Identify which cell holds the provided text, then report its (x, y) central coordinate. 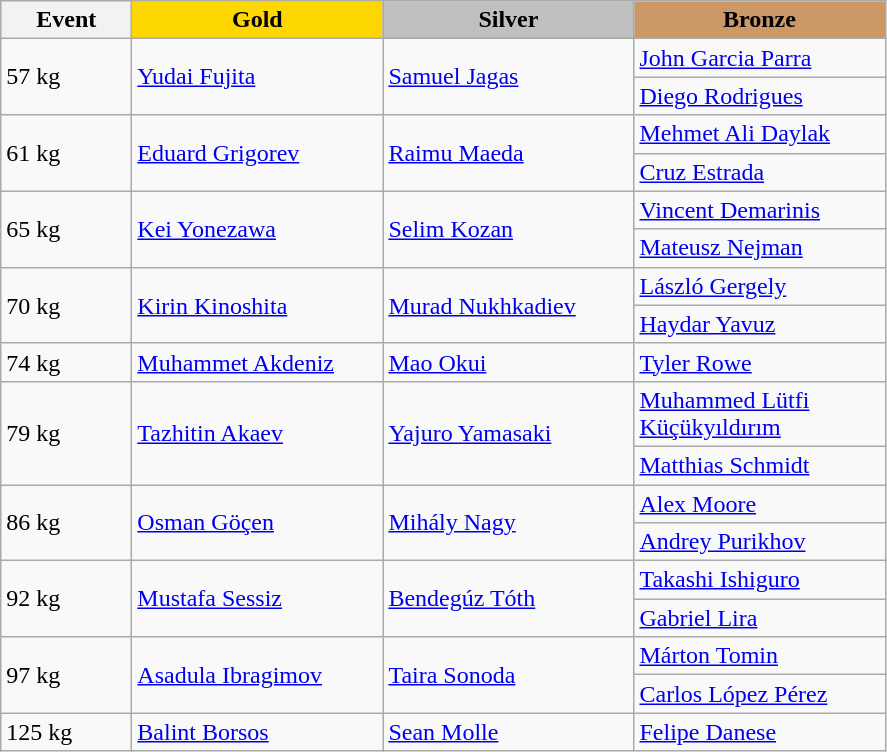
Haydar Yavuz (760, 324)
125 kg (66, 732)
Tazhitin Akaev (258, 432)
86 kg (66, 522)
Gold (258, 20)
Takashi Ishiguro (760, 580)
65 kg (66, 229)
Kei Yonezawa (258, 229)
79 kg (66, 432)
Márton Tomin (760, 656)
Alex Moore (760, 503)
92 kg (66, 599)
Sean Molle (508, 732)
Mateusz Nejman (760, 248)
57 kg (66, 77)
Kirin Kinoshita (258, 305)
Balint Borsos (258, 732)
Bendegúz Tóth (508, 599)
Event (66, 20)
61 kg (66, 153)
Mehmet Ali Daylak (760, 134)
László Gergely (760, 286)
74 kg (66, 362)
Mustafa Sessiz (258, 599)
Yudai Fujita (258, 77)
70 kg (66, 305)
Felipe Danese (760, 732)
Andrey Purikhov (760, 542)
Vincent Demarinis (760, 210)
Carlos López Pérez (760, 694)
Yajuro Yamasaki (508, 432)
Taira Sonoda (508, 675)
Raimu Maeda (508, 153)
Selim Kozan (508, 229)
Cruz Estrada (760, 172)
Mihály Nagy (508, 522)
Murad Nukhkadiev (508, 305)
Gabriel Lira (760, 618)
Eduard Grigorev (258, 153)
97 kg (66, 675)
Osman Göçen (258, 522)
Diego Rodrigues (760, 96)
Muhammet Akdeniz (258, 362)
Muhammed Lütfi Küçükyıldırım (760, 414)
Bronze (760, 20)
Samuel Jagas (508, 77)
Mao Okui (508, 362)
Asadula Ibragimov (258, 675)
John Garcia Parra (760, 58)
Tyler Rowe (760, 362)
Matthias Schmidt (760, 465)
Silver (508, 20)
